Search for the cell housing the specified text and yield its [X, Y] center coordinate. 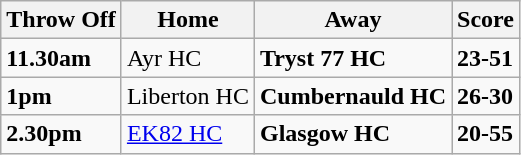
23-51 [486, 58]
2.30pm [62, 134]
Away [352, 20]
Tryst 77 HC [352, 58]
Cumbernauld HC [352, 96]
EK82 HC [188, 134]
Home [188, 20]
Glasgow HC [352, 134]
1pm [62, 96]
11.30am [62, 58]
Ayr HC [188, 58]
Score [486, 20]
Liberton HC [188, 96]
20-55 [486, 134]
Throw Off [62, 20]
26-30 [486, 96]
